Provide the [X, Y] coordinate of the cell's center where the given text is located.  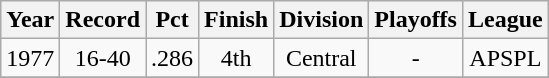
League [505, 20]
Pct [172, 20]
APSPL [505, 58]
Playoffs [416, 20]
Year [30, 20]
.286 [172, 58]
Finish [236, 20]
- [416, 58]
Division [322, 20]
1977 [30, 58]
Central [322, 58]
16-40 [103, 58]
Record [103, 20]
4th [236, 58]
